From the cell containing the given text, extract its center point as (X, Y) coordinate. 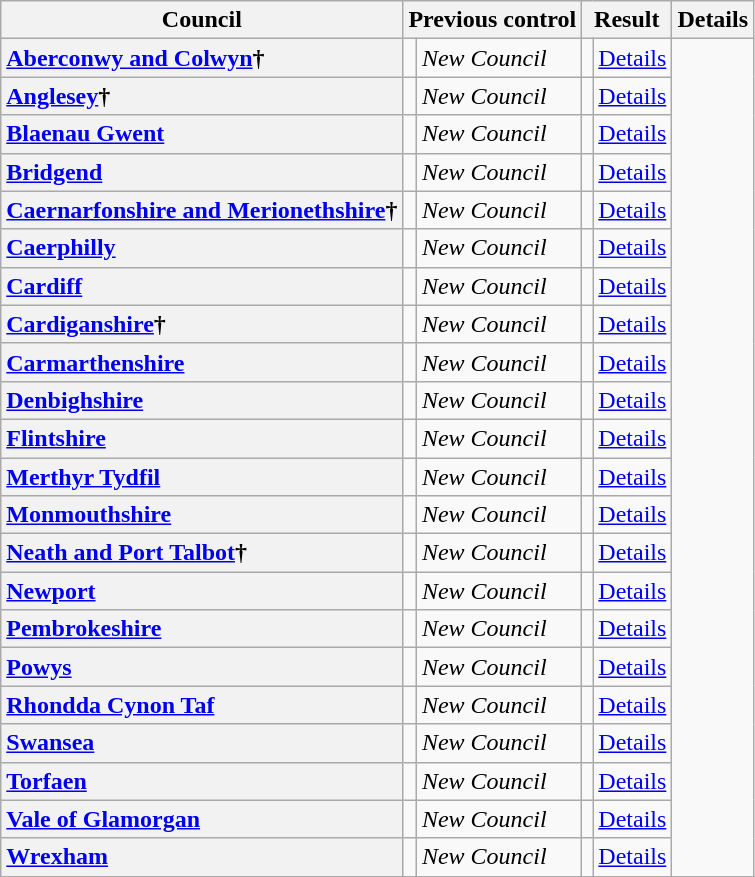
Caerphilly (202, 248)
Vale of Glamorgan (202, 819)
Merthyr Tydfil (202, 477)
Monmouthshire (202, 515)
Caernarfonshire and Merionethshire† (202, 210)
Powys (202, 667)
Pembrokeshire (202, 629)
Flintshire (202, 438)
Previous control (492, 20)
Cardiff (202, 286)
Council (202, 20)
Denbighshire (202, 400)
Blaenau Gwent (202, 134)
Cardiganshire† (202, 324)
Wrexham (202, 857)
Anglesey† (202, 96)
Result (627, 20)
Aberconwy and Colwyn† (202, 58)
Bridgend (202, 172)
Neath and Port Talbot† (202, 553)
Swansea (202, 743)
Carmarthenshire (202, 362)
Newport (202, 591)
Torfaen (202, 781)
Rhondda Cynon Taf (202, 705)
